Capture the cell that displays the provided text and extract its [X, Y] central coordinate. 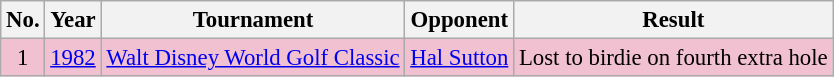
Opponent [460, 20]
1 [23, 58]
Year [73, 20]
Hal Sutton [460, 58]
Walt Disney World Golf Classic [253, 58]
No. [23, 20]
Result [674, 20]
Tournament [253, 20]
1982 [73, 58]
Lost to birdie on fourth extra hole [674, 58]
